Output the [X, Y] coordinate of the center of the cell containing the given text.  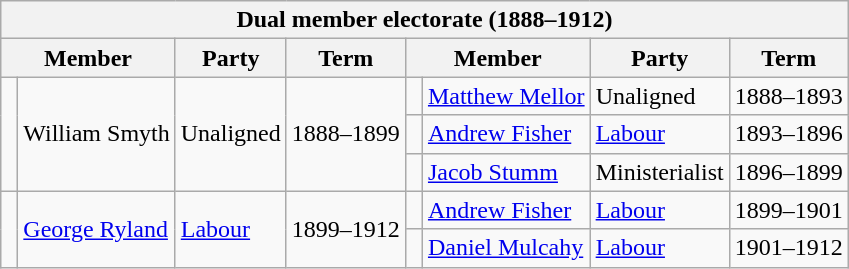
1888–1893 [788, 96]
Matthew Mellor [506, 96]
Dual member electorate (1888–1912) [424, 20]
1901–1912 [788, 248]
1888–1899 [346, 134]
1899–1912 [346, 229]
1893–1896 [788, 134]
1899–1901 [788, 210]
Jacob Stumm [506, 172]
Ministerialist [660, 172]
Daniel Mulcahy [506, 248]
William Smyth [96, 134]
George Ryland [96, 229]
1896–1899 [788, 172]
